Scan for the cell matching the given text and deliver its (X, Y) coordinate at center. 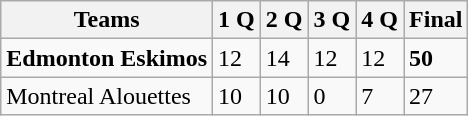
3 Q (332, 20)
Montreal Alouettes (107, 96)
0 (332, 96)
50 (436, 58)
2 Q (284, 20)
27 (436, 96)
7 (380, 96)
Edmonton Eskimos (107, 58)
1 Q (237, 20)
14 (284, 58)
Final (436, 20)
4 Q (380, 20)
Teams (107, 20)
